Find where the given text appears and provide that cell's center as [X, Y] coordinate. 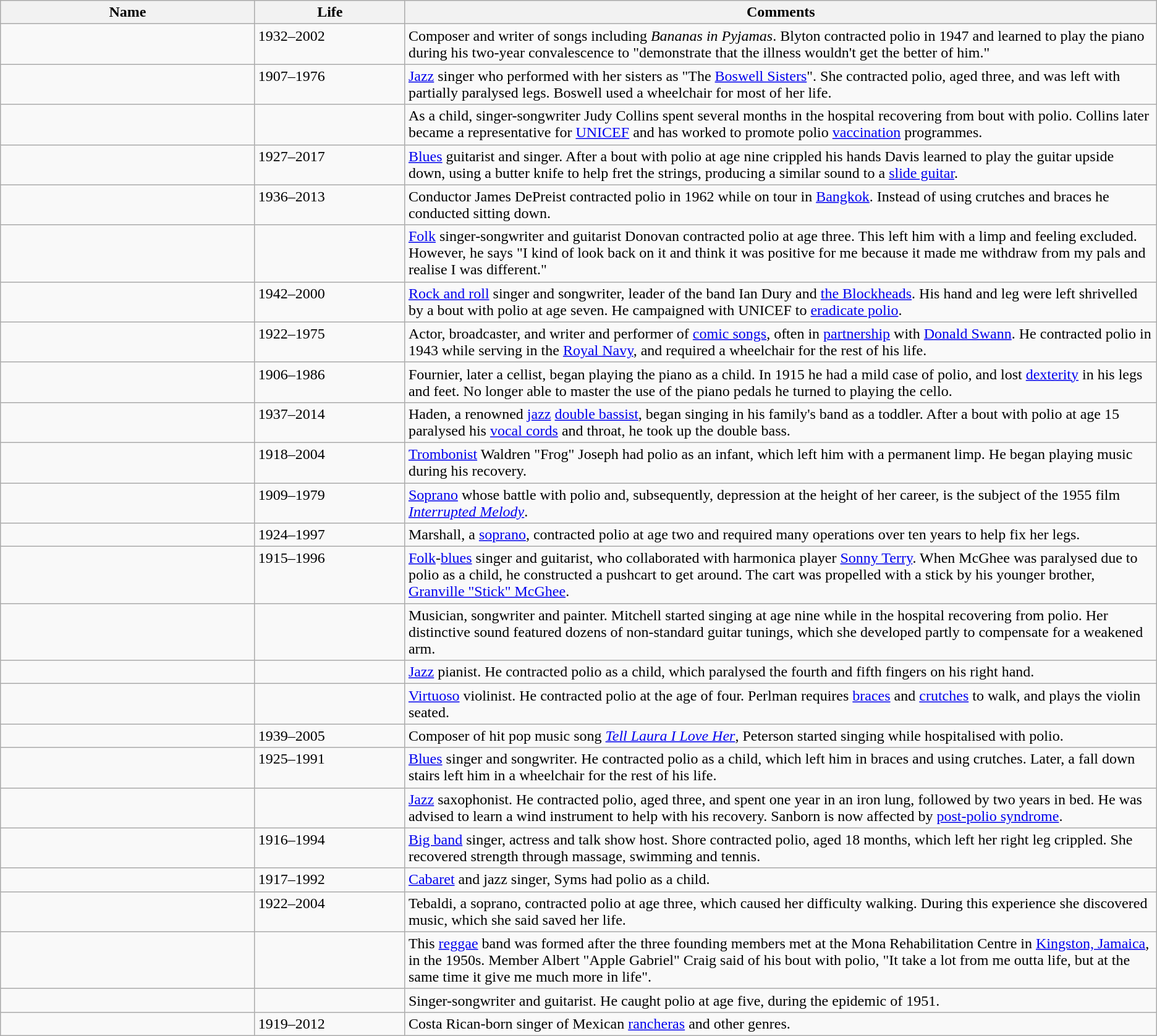
1939–2005 [330, 736]
1922–1975 [330, 342]
Comments [781, 12]
1906–1986 [330, 382]
1937–2014 [330, 423]
1918–2004 [330, 462]
Virtuoso violinist. He contracted polio at the age of four. Perlman requires braces and crutches to walk, and plays the violin seated. [781, 704]
1936–2013 [330, 205]
1917–1992 [330, 880]
Soprano whose battle with polio and, subsequently, depression at the height of her career, is the subject of the 1955 film Interrupted Melody. [781, 503]
Singer-songwriter and guitarist. He caught polio at age five, during the epidemic of 1951. [781, 1000]
Composer of hit pop music song Tell Laura I Love Her, Peterson started singing while hospitalised with polio. [781, 736]
Conductor James DePreist contracted polio in 1962 while on tour in Bangkok. Instead of using crutches and braces he conducted sitting down. [781, 205]
1932–2002 [330, 44]
1922–2004 [330, 912]
1915–1996 [330, 575]
1909–1979 [330, 503]
1907–1976 [330, 84]
1916–1994 [330, 848]
1924–1997 [330, 535]
1925–1991 [330, 767]
Life [330, 12]
1927–2017 [330, 164]
1919–2012 [330, 1024]
Costa Rican-born singer of Mexican rancheras and other genres. [781, 1024]
Marshall, a soprano, contracted polio at age two and required many operations over ten years to help fix her legs. [781, 535]
Name [127, 12]
Trombonist Waldren "Frog" Joseph had polio as an infant, which left him with a permanent limp. He began playing music during his recovery. [781, 462]
Jazz pianist. He contracted polio as a child, which paralysed the fourth and fifth fingers on his right hand. [781, 672]
Cabaret and jazz singer, Syms had polio as a child. [781, 880]
1942–2000 [330, 301]
